Output the [x, y] coordinate of the center of the cell containing the given text.  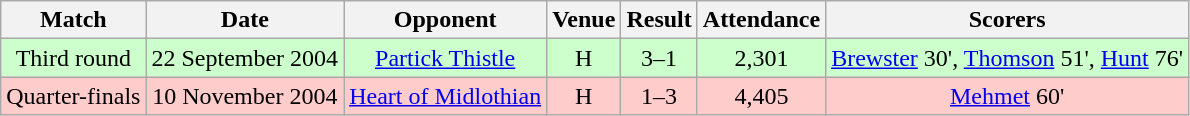
Quarter-finals [74, 96]
Partick Thistle [446, 58]
Attendance [761, 20]
Match [74, 20]
10 November 2004 [245, 96]
Scorers [1008, 20]
Third round [74, 58]
Date [245, 20]
Brewster 30', Thomson 51', Hunt 76' [1008, 58]
Heart of Midlothian [446, 96]
Opponent [446, 20]
Result [659, 20]
22 September 2004 [245, 58]
2,301 [761, 58]
3–1 [659, 58]
Venue [584, 20]
1–3 [659, 96]
Mehmet 60' [1008, 96]
4,405 [761, 96]
